Pinpoint the cell where the given text exists, returning its [x, y] midpoint coordinate. 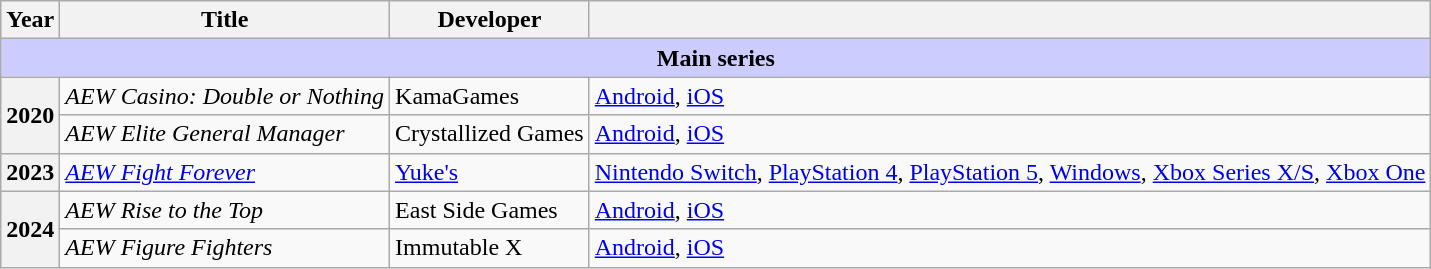
2024 [30, 229]
Crystallized Games [490, 134]
Immutable X [490, 248]
AEW Casino: Double or Nothing [225, 96]
Nintendo Switch, PlayStation 4, PlayStation 5, Windows, Xbox Series X/S, Xbox One [1010, 172]
2023 [30, 172]
Year [30, 20]
AEW Fight Forever [225, 172]
Yuke's [490, 172]
Title [225, 20]
2020 [30, 115]
AEW Figure Fighters [225, 248]
KamaGames [490, 96]
AEW Elite General Manager [225, 134]
Developer [490, 20]
East Side Games [490, 210]
AEW Rise to the Top [225, 210]
Main series [716, 58]
